Pinpoint the cell where the given text exists, returning its [x, y] midpoint coordinate. 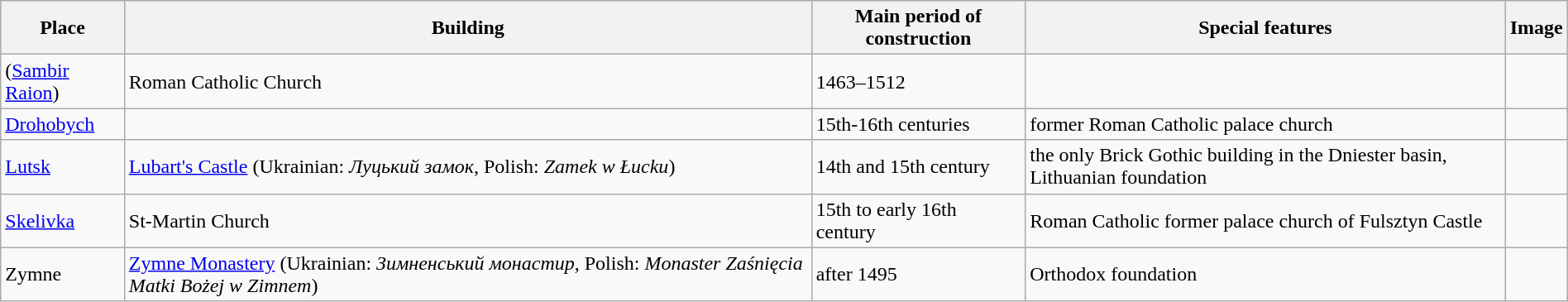
Lutsk [63, 167]
Roman Catholic former palace church of Fulsztyn Castle [1265, 220]
Building [468, 28]
Place [63, 28]
the only Brick Gothic building in the Dniester basin, Lithuanian foundation [1265, 167]
Main period of construction [918, 28]
14th and 15th century [918, 167]
former Roman Catholic palace church [1265, 124]
Skelivka [63, 220]
Zymne Monastery (Ukrainian: Зимненський монастир, Polish: Monaster Zaśnięcia Matki Bożej w Zimnem) [468, 275]
Lubart's Castle (Ukrainian: Луцький замок, Polish: Zamek w Łucku) [468, 167]
St-Martin Church [468, 220]
Special features [1265, 28]
15th-16th centuries [918, 124]
15th to early 16th century [918, 220]
Image [1537, 28]
after 1495 [918, 275]
(Sambir Raion) [63, 81]
Orthodox foundation [1265, 275]
Roman Catholic Church [468, 81]
Drohobych [63, 124]
Zymne [63, 275]
1463–1512 [918, 81]
